Search for the cell housing the specified text and yield its [x, y] center coordinate. 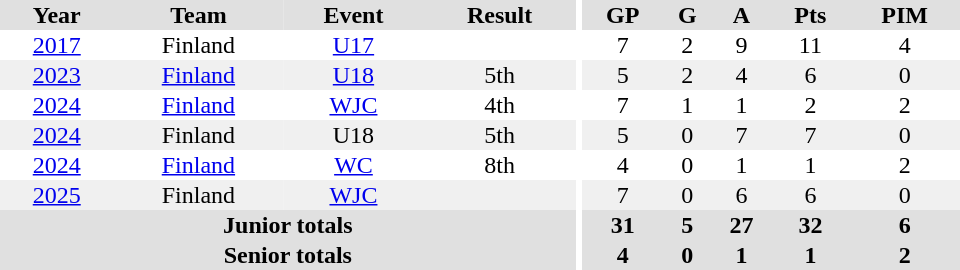
2025 [56, 195]
A [741, 15]
8th [500, 165]
31 [622, 225]
Junior totals [288, 225]
2017 [56, 45]
27 [741, 225]
32 [810, 225]
Year [56, 15]
Result [500, 15]
9 [741, 45]
Event [353, 15]
GP [622, 15]
11 [810, 45]
WC [353, 165]
4th [500, 105]
G [687, 15]
PIM [904, 15]
Senior totals [288, 255]
Team [198, 15]
2023 [56, 75]
Pts [810, 15]
U17 [353, 45]
